Pinpoint the cell where the given text exists, returning its [x, y] midpoint coordinate. 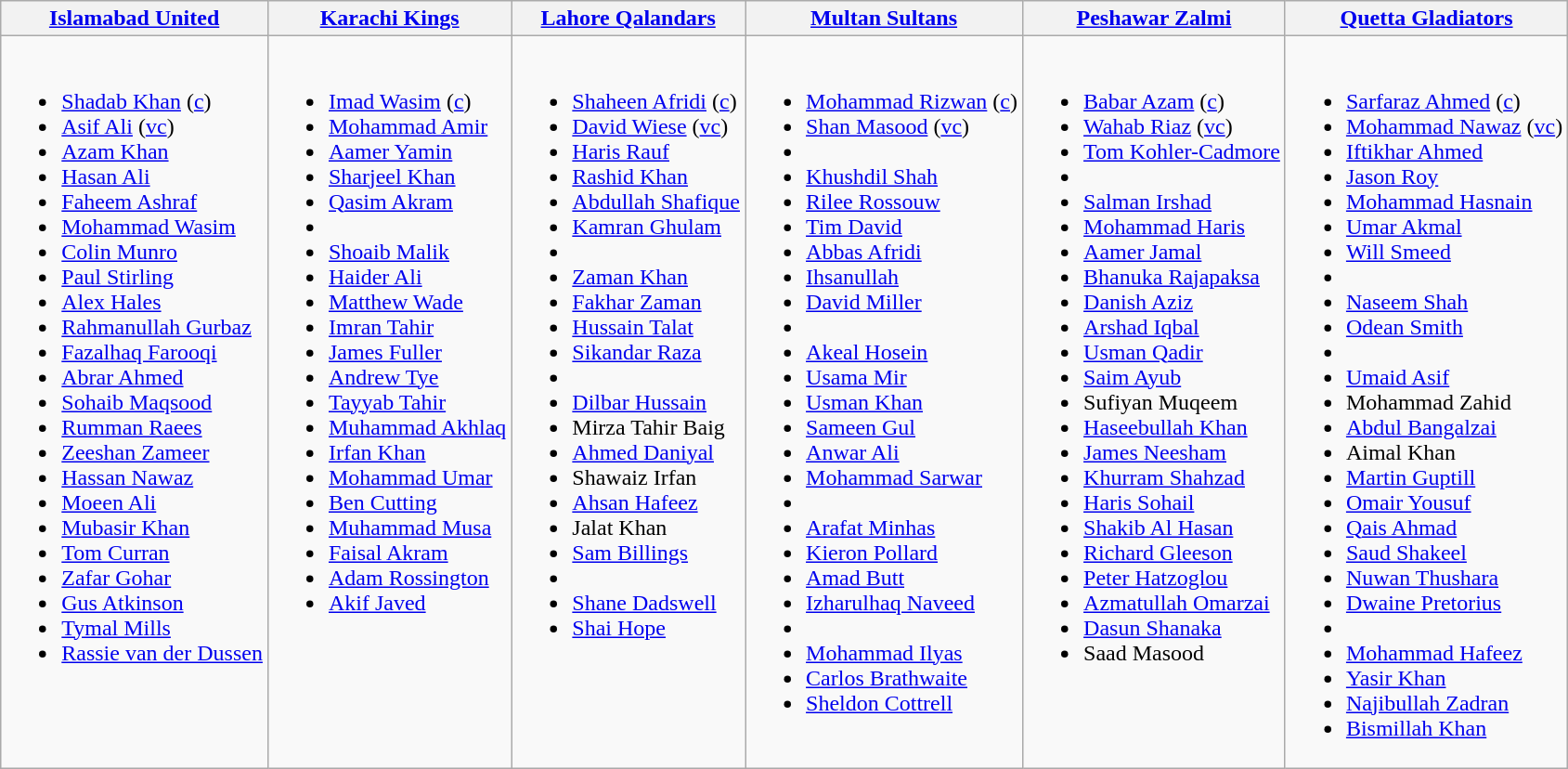
Quetta Gladiators [1426, 19]
Karachi Kings [389, 19]
Peshawar Zalmi [1155, 19]
Multan Sultans [884, 19]
Lahore Qalandars [628, 19]
Islamabad United [135, 19]
